Provide the (X, Y) coordinate of the cell's center where the given text is located.  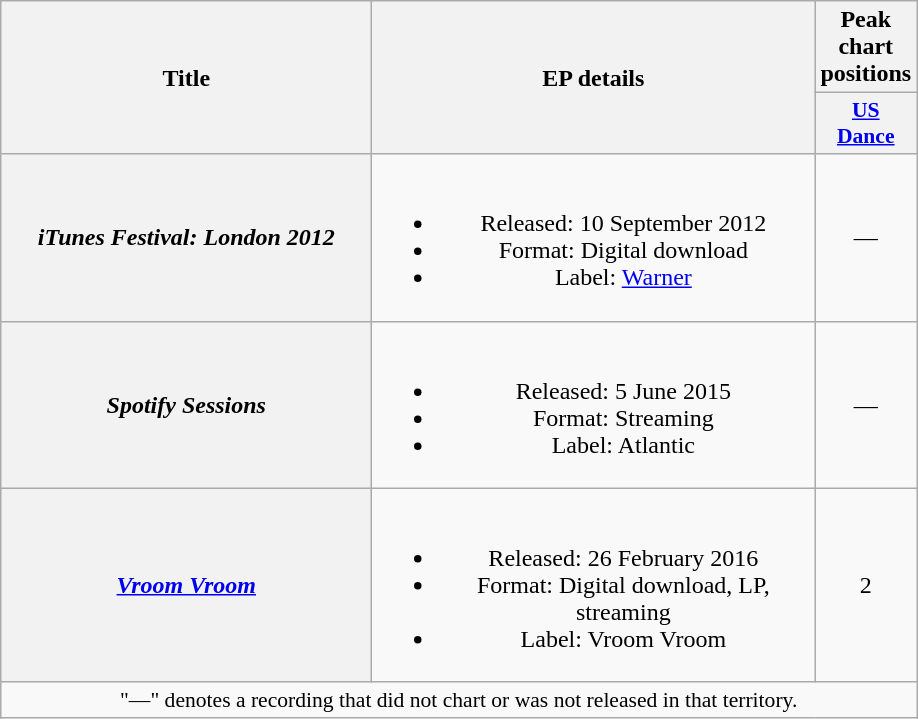
2 (866, 585)
EP details (594, 78)
Peak chart positions (866, 47)
Released: 10 September 2012Format: Digital downloadLabel: Warner (594, 238)
Vroom Vroom (186, 585)
iTunes Festival: London 2012 (186, 238)
Released: 26 February 2016Format: Digital download, LP, streamingLabel: Vroom Vroom (594, 585)
Released: 5 June 2015Format: StreamingLabel: Atlantic (594, 404)
USDance (866, 124)
"—" denotes a recording that did not chart or was not released in that territory. (459, 700)
Spotify Sessions (186, 404)
Title (186, 78)
